Pinpoint the cell where the given text exists, returning its [x, y] midpoint coordinate. 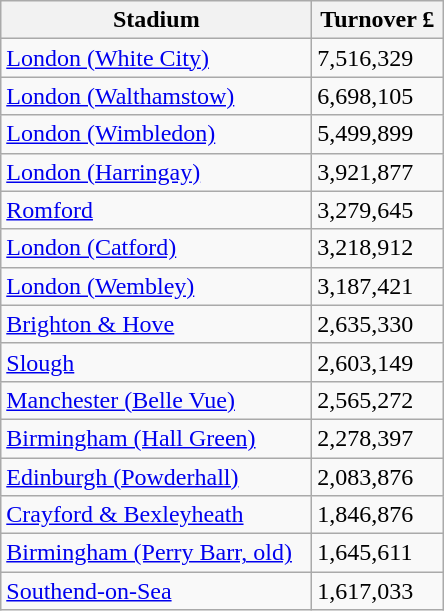
Edinburgh (Powderhall) [156, 477]
London (Wembley) [156, 286]
Brighton & Hove [156, 324]
London (Wimbledon) [156, 134]
Birmingham (Perry Barr, old) [156, 553]
London (Harringay) [156, 172]
3,921,877 [378, 172]
6,698,105 [378, 96]
2,603,149 [378, 362]
1,846,876 [378, 515]
Turnover £ [378, 20]
1,617,033 [378, 591]
5,499,899 [378, 134]
3,279,645 [378, 210]
2,635,330 [378, 324]
London (Walthamstow) [156, 96]
3,187,421 [378, 286]
2,565,272 [378, 400]
2,278,397 [378, 438]
Slough [156, 362]
1,645,611 [378, 553]
7,516,329 [378, 58]
Stadium [156, 20]
Manchester (Belle Vue) [156, 400]
London (White City) [156, 58]
3,218,912 [378, 248]
Southend-on-Sea [156, 591]
Crayford & Bexleyheath [156, 515]
2,083,876 [378, 477]
Romford [156, 210]
Birmingham (Hall Green) [156, 438]
London (Catford) [156, 248]
